Detect which cell encompasses the target text, then output its (X, Y) center coordinate. 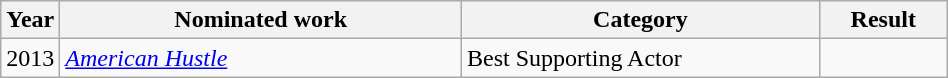
Nominated work (261, 20)
Year (30, 20)
American Hustle (261, 58)
2013 (30, 58)
Result (883, 20)
Best Supporting Actor (641, 58)
Category (641, 20)
